Find where the given text appears and provide that cell's center as (X, Y) coordinate. 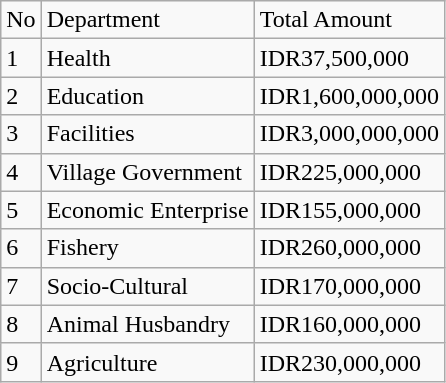
No (21, 20)
Department (148, 20)
2 (21, 96)
IDR225,000,000 (349, 172)
IDR260,000,000 (349, 248)
Fishery (148, 248)
IDR230,000,000 (349, 362)
IDR37,500,000 (349, 58)
6 (21, 248)
Animal Husbandry (148, 324)
IDR155,000,000 (349, 210)
IDR160,000,000 (349, 324)
Agriculture (148, 362)
Socio-Cultural (148, 286)
Facilities (148, 134)
7 (21, 286)
IDR1,600,000,000 (349, 96)
3 (21, 134)
1 (21, 58)
Village Government (148, 172)
Education (148, 96)
IDR3,000,000,000 (349, 134)
5 (21, 210)
IDR170,000,000 (349, 286)
4 (21, 172)
Health (148, 58)
9 (21, 362)
Economic Enterprise (148, 210)
Total Amount (349, 20)
8 (21, 324)
